Search for the cell housing the specified text and yield its (X, Y) center coordinate. 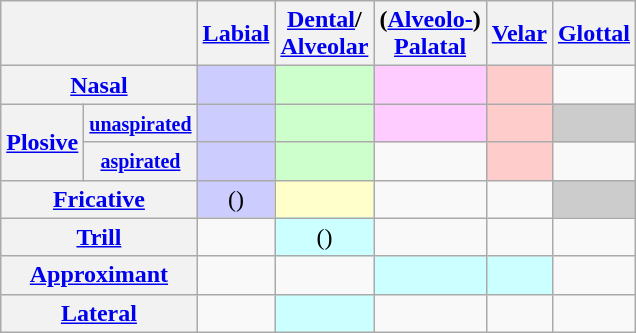
Approximant (99, 275)
Dental/Alveolar (324, 34)
Glottal (594, 34)
Trill (99, 237)
unaspirated (140, 123)
Lateral (99, 313)
aspirated (140, 161)
Plosive (42, 142)
Nasal (99, 85)
Fricative (99, 199)
Velar (519, 34)
Labial (236, 34)
(Alveolo-)Palatal (430, 34)
